Determine the [x, y] coordinate at the center of the cell enclosing the given text.  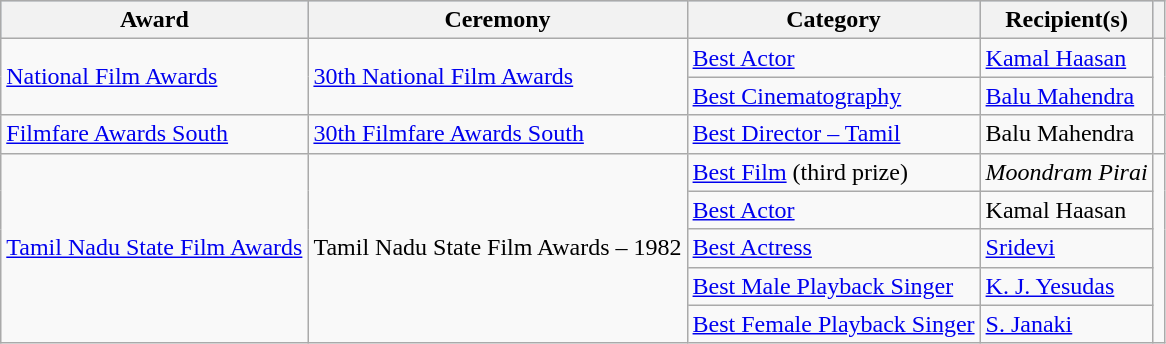
Best Male Playback Singer [834, 286]
30th Filmfare Awards South [498, 134]
Tamil Nadu State Film Awards – 1982 [498, 248]
Tamil Nadu State Film Awards [154, 248]
S. Janaki [1066, 324]
Category [834, 20]
Best Film (third prize) [834, 172]
K. J. Yesudas [1066, 286]
National Film Awards [154, 77]
Moondram Pirai [1066, 172]
Ceremony [498, 20]
Best Actress [834, 248]
Best Director – Tamil [834, 134]
30th National Film Awards [498, 77]
Best Cinematography [834, 96]
Recipient(s) [1066, 20]
Best Female Playback Singer [834, 324]
Sridevi [1066, 248]
Filmfare Awards South [154, 134]
Award [154, 20]
